Detect which cell encompasses the target text, then output its [X, Y] center coordinate. 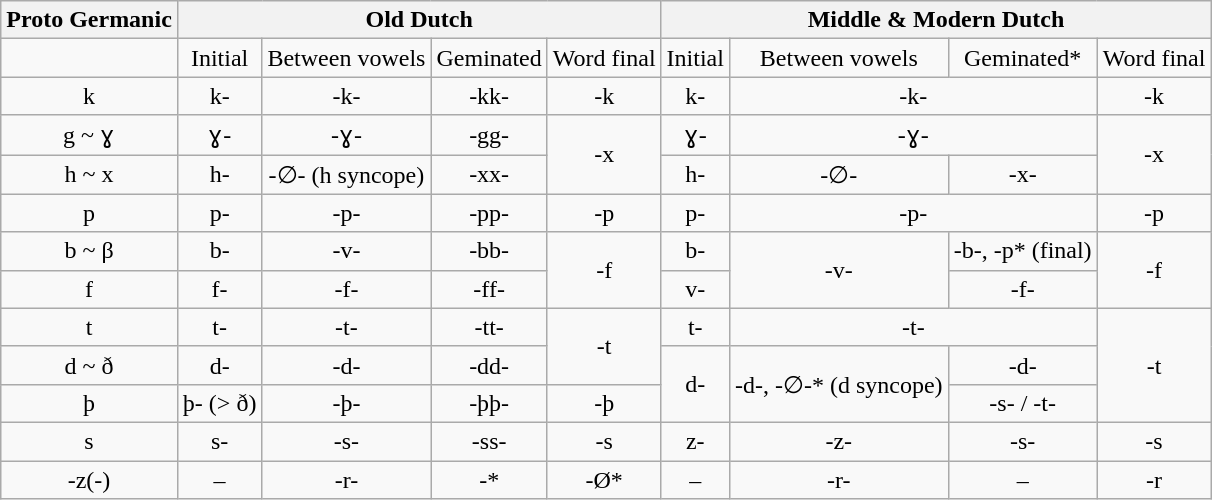
-d-, -∅-* (d syncope) [838, 384]
-∅- (h syncope) [346, 174]
s [90, 441]
-kk- [489, 96]
-b-, -p* (final) [1022, 251]
Old Dutch [419, 20]
Middle & Modern Dutch [936, 20]
Proto Germanic [90, 20]
v- [695, 289]
-tt- [489, 327]
-þ- [346, 403]
f- [220, 289]
g ~ ɣ [90, 135]
-Ø* [604, 479]
-∅- [838, 174]
-bb- [489, 251]
-x- [1022, 174]
s- [220, 441]
Geminated* [1022, 58]
p [90, 213]
z- [695, 441]
-z(-) [90, 479]
k [90, 96]
-* [489, 479]
-dd- [489, 365]
h ~ x [90, 174]
Geminated [489, 58]
-þþ- [489, 403]
-xx- [489, 174]
-pp- [489, 213]
f [90, 289]
-ss- [489, 441]
-r [1154, 479]
-þ [604, 403]
-z- [838, 441]
þ [90, 403]
-gg- [489, 135]
-ff- [489, 289]
-s- / -t- [1022, 403]
þ- (> ð) [220, 403]
b ~ β [90, 251]
d ~ ð [90, 365]
t [90, 327]
